Detect which cell encompasses the target text, then output its [X, Y] center coordinate. 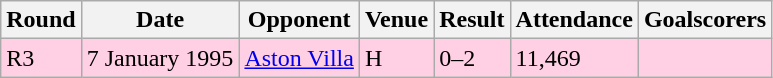
0–2 [472, 58]
Date [160, 20]
Venue [396, 20]
Opponent [300, 20]
Result [472, 20]
R3 [41, 58]
Aston Villa [300, 58]
Attendance [574, 20]
7 January 1995 [160, 58]
H [396, 58]
Goalscorers [704, 20]
Round [41, 20]
11,469 [574, 58]
